For the text-containing cell, return its midpoint in [X, Y] coordinate format. 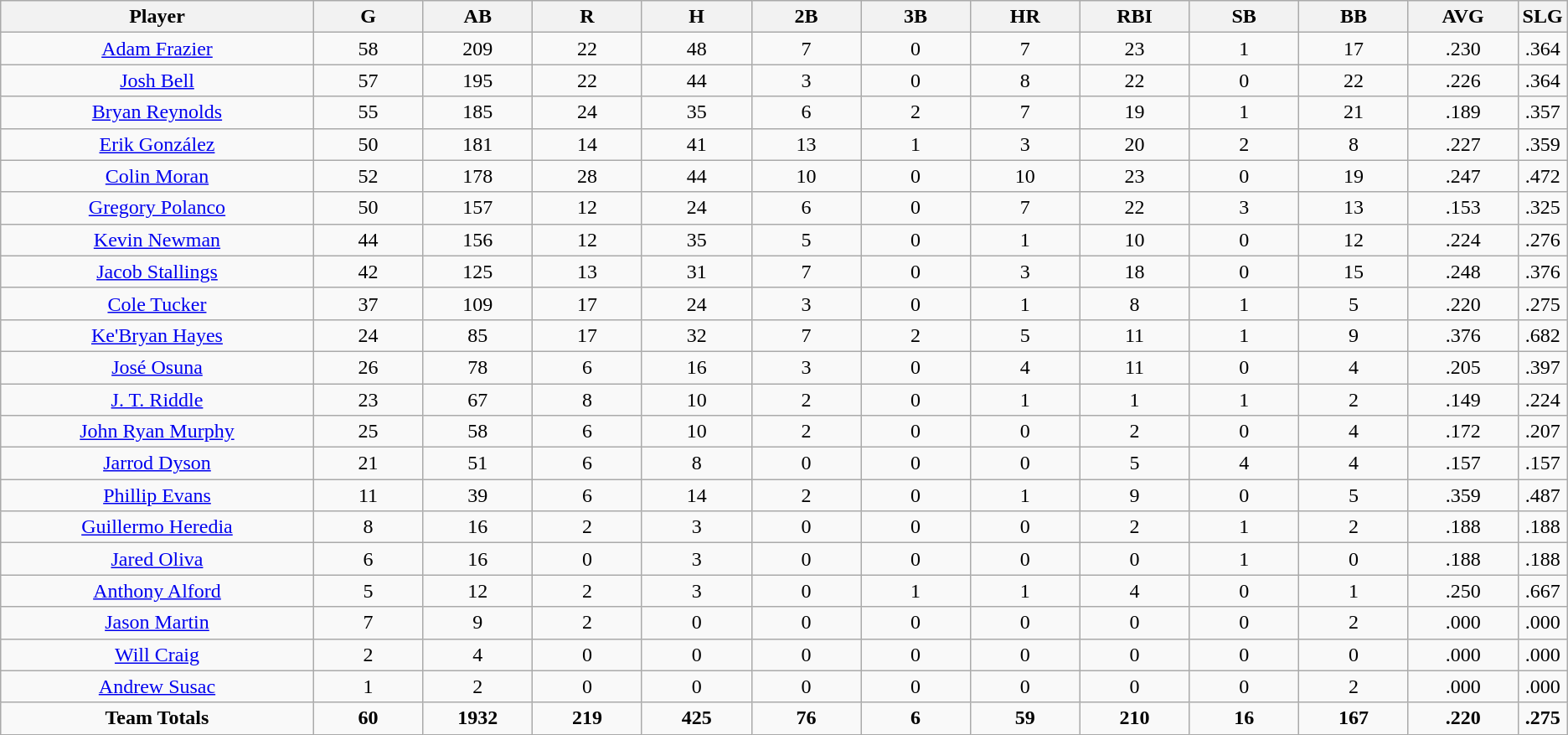
51 [477, 463]
195 [477, 80]
1932 [477, 718]
Jacob Stallings [157, 272]
Jared Oliva [157, 559]
39 [477, 495]
John Ryan Murphy [157, 432]
G [369, 17]
31 [697, 272]
Andrew Susac [157, 686]
AB [477, 17]
48 [697, 49]
.487 [1543, 495]
2B [806, 17]
59 [1025, 718]
.172 [1462, 432]
55 [369, 112]
32 [697, 335]
219 [588, 718]
60 [369, 718]
Player [157, 17]
J. T. Riddle [157, 400]
.682 [1543, 335]
Adam Frazier [157, 49]
H [697, 17]
.226 [1462, 80]
Phillip Evans [157, 495]
Jarrod Dyson [157, 463]
BB [1354, 17]
Jason Martin [157, 623]
AVG [1462, 17]
125 [477, 272]
SB [1245, 17]
.357 [1543, 112]
26 [369, 367]
.189 [1462, 112]
28 [588, 176]
209 [477, 49]
José Osuna [157, 367]
42 [369, 272]
185 [477, 112]
.472 [1543, 176]
52 [369, 176]
Cole Tucker [157, 303]
R [588, 17]
.276 [1543, 240]
20 [1134, 144]
109 [477, 303]
.397 [1543, 367]
.227 [1462, 144]
Anthony Alford [157, 591]
.207 [1543, 432]
Gregory Polanco [157, 208]
.325 [1543, 208]
25 [369, 432]
Will Craig [157, 655]
.230 [1462, 49]
Erik González [157, 144]
SLG [1543, 17]
RBI [1134, 17]
181 [477, 144]
157 [477, 208]
Josh Bell [157, 80]
37 [369, 303]
41 [697, 144]
.250 [1462, 591]
.149 [1462, 400]
3B [916, 17]
Bryan Reynolds [157, 112]
85 [477, 335]
Kevin Newman [157, 240]
210 [1134, 718]
Guillermo Heredia [157, 527]
.247 [1462, 176]
67 [477, 400]
167 [1354, 718]
.667 [1543, 591]
.153 [1462, 208]
.205 [1462, 367]
Colin Moran [157, 176]
15 [1354, 272]
Team Totals [157, 718]
.248 [1462, 272]
57 [369, 80]
Ke'Bryan Hayes [157, 335]
76 [806, 718]
78 [477, 367]
HR [1025, 17]
178 [477, 176]
425 [697, 718]
156 [477, 240]
18 [1134, 272]
